Scan for the cell matching the given text and deliver its [X, Y] coordinate at center. 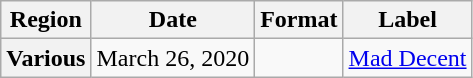
Various [46, 58]
Format [299, 20]
Date [173, 20]
March 26, 2020 [173, 58]
Label [408, 20]
Mad Decent [408, 58]
Region [46, 20]
